Scan for the cell matching the given text and deliver its [x, y] coordinate at center. 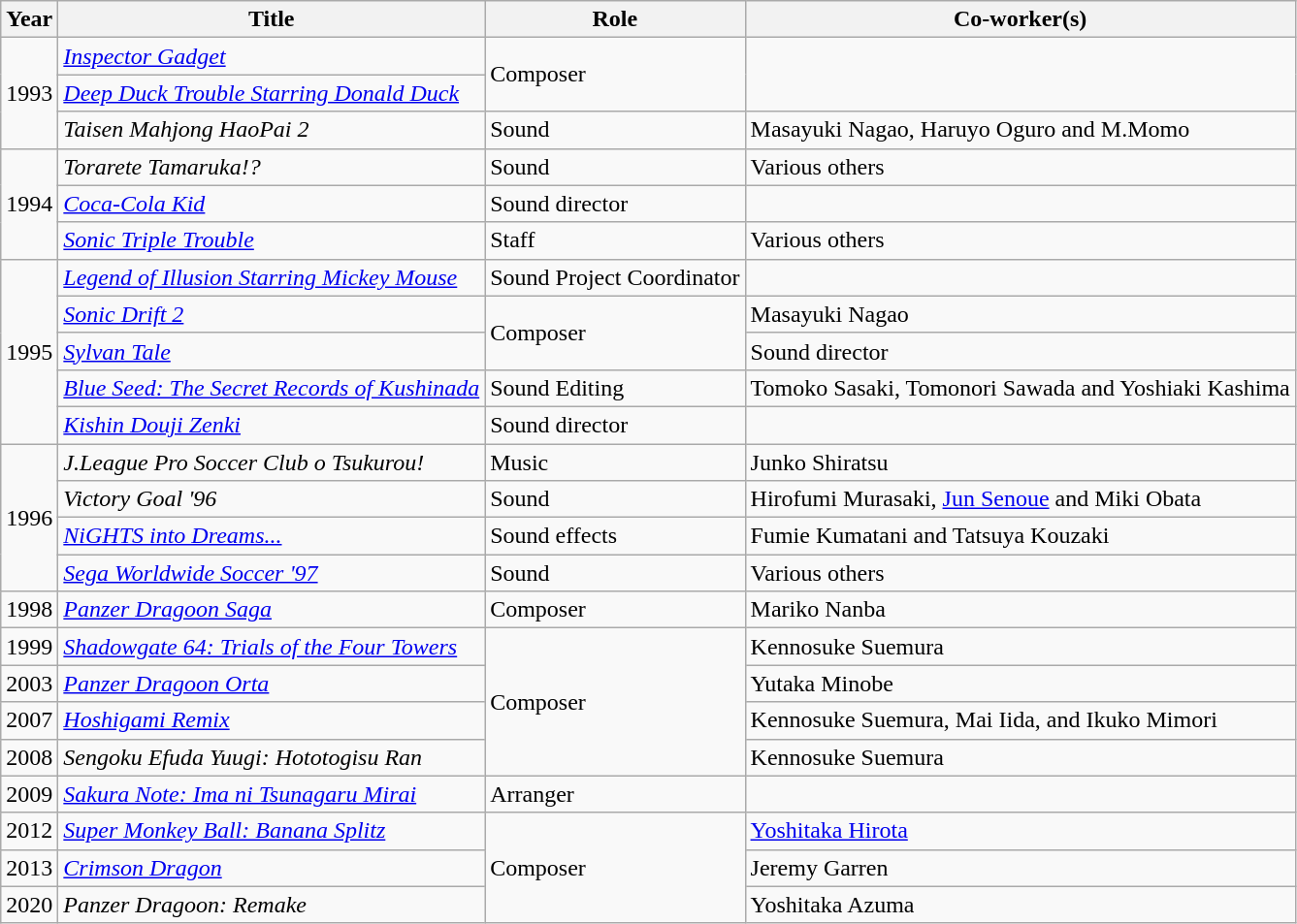
Yoshitaka Azuma [1021, 905]
Junko Shiratsu [1021, 462]
J.League Pro Soccer Club o Tsukurou! [272, 462]
2013 [29, 868]
Music [615, 462]
Sonic Drift 2 [272, 314]
Crimson Dragon [272, 868]
Victory Goal '96 [272, 499]
Sengoku Efuda Yuugi: Hototogisu Ran [272, 757]
1994 [29, 204]
Panzer Dragoon: Remake [272, 905]
NiGHTS into Dreams... [272, 536]
Torarete Tamaruka!? [272, 167]
1996 [29, 518]
Fumie Kumatani and Tatsuya Kouzaki [1021, 536]
Shadowgate 64: Trials of the Four Towers [272, 647]
Hoshigami Remix [272, 720]
Deep Duck Trouble Starring Donald Duck [272, 93]
Role [615, 19]
Inspector Gadget [272, 56]
Taisen Mahjong HaoPai 2 [272, 130]
Panzer Dragoon Orta [272, 684]
1993 [29, 93]
1998 [29, 610]
Staff [615, 240]
Blue Seed: The Secret Records of Kushinada [272, 388]
Yoshitaka Hirota [1021, 831]
Mariko Nanba [1021, 610]
Masayuki Nagao, Haruyo Oguro and M.Momo [1021, 130]
2007 [29, 720]
2020 [29, 905]
Super Monkey Ball: Banana Splitz [272, 831]
Legend of Illusion Starring Mickey Mouse [272, 277]
Masayuki Nagao [1021, 314]
Hirofumi Murasaki, Jun Senoue and Miki Obata [1021, 499]
Kishin Douji Zenki [272, 425]
2003 [29, 684]
Arranger [615, 794]
1995 [29, 351]
Panzer Dragoon Saga [272, 610]
Title [272, 19]
Co-worker(s) [1021, 19]
Kennosuke Suemura, Mai Iida, and Ikuko Mimori [1021, 720]
2009 [29, 794]
Sound Project Coordinator [615, 277]
Tomoko Sasaki, Tomonori Sawada and Yoshiaki Kashima [1021, 388]
Sakura Note: Ima ni Tsunagaru Mirai [272, 794]
Jeremy Garren [1021, 868]
Year [29, 19]
2012 [29, 831]
Coca-Cola Kid [272, 204]
1999 [29, 647]
Sega Worldwide Soccer '97 [272, 573]
Sylvan Tale [272, 351]
2008 [29, 757]
Sonic Triple Trouble [272, 240]
Sound effects [615, 536]
Sound Editing [615, 388]
Yutaka Minobe [1021, 684]
